Return the (X, Y) coordinate for the center point of the cell that contains the specified text.  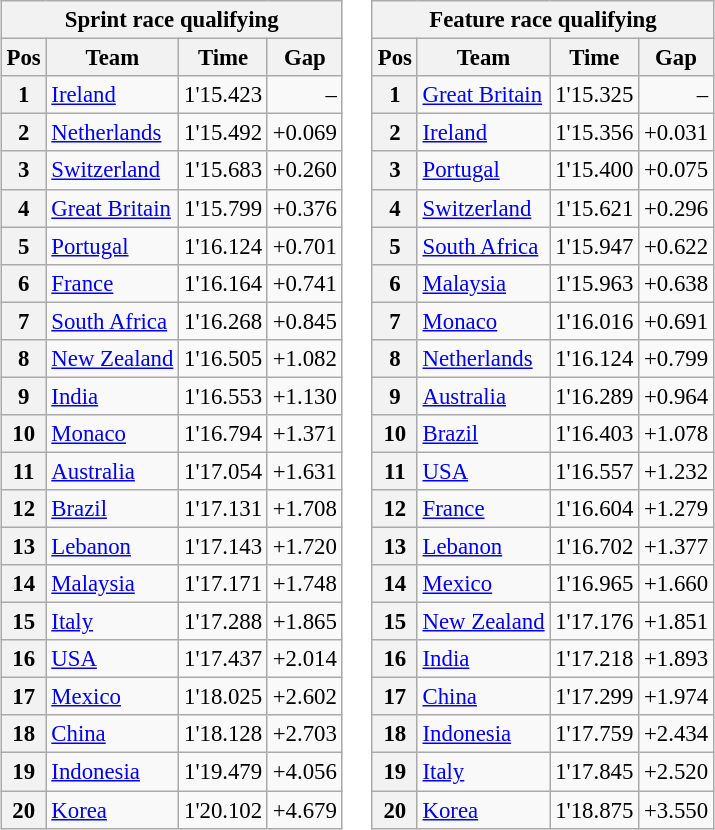
+0.741 (304, 283)
1'16.289 (594, 396)
1'15.400 (594, 170)
+0.964 (676, 396)
1'19.479 (224, 772)
1'16.702 (594, 546)
1'16.403 (594, 434)
1'17.054 (224, 471)
1'15.423 (224, 95)
+1.377 (676, 546)
+0.296 (676, 208)
1'16.553 (224, 396)
1'15.947 (594, 246)
+2.602 (304, 697)
1'15.492 (224, 133)
1'15.325 (594, 95)
+1.232 (676, 471)
+1.279 (676, 509)
1'17.218 (594, 659)
1'16.794 (224, 434)
1'17.143 (224, 546)
1'17.288 (224, 622)
+1.371 (304, 434)
+1.974 (676, 697)
1'17.171 (224, 584)
1'15.799 (224, 208)
1'17.131 (224, 509)
+1.865 (304, 622)
+1.748 (304, 584)
+0.376 (304, 208)
+2.703 (304, 734)
+0.701 (304, 246)
+1.660 (676, 584)
1'18.128 (224, 734)
+1.720 (304, 546)
1'16.965 (594, 584)
+0.622 (676, 246)
+2.014 (304, 659)
+1.078 (676, 434)
1'17.299 (594, 697)
1'16.164 (224, 283)
+0.069 (304, 133)
+2.434 (676, 734)
+0.638 (676, 283)
+0.260 (304, 170)
1'16.016 (594, 321)
+1.631 (304, 471)
1'20.102 (224, 809)
+2.520 (676, 772)
Feature race qualifying (542, 20)
+1.082 (304, 358)
1'15.963 (594, 283)
+4.679 (304, 809)
+0.031 (676, 133)
+0.799 (676, 358)
1'16.268 (224, 321)
1'15.621 (594, 208)
1'15.683 (224, 170)
+0.075 (676, 170)
1'17.437 (224, 659)
Sprint race qualifying (172, 20)
1'16.557 (594, 471)
1'18.025 (224, 697)
1'15.356 (594, 133)
+1.893 (676, 659)
+0.845 (304, 321)
1'17.176 (594, 622)
1'18.875 (594, 809)
1'17.759 (594, 734)
+4.056 (304, 772)
+0.691 (676, 321)
+3.550 (676, 809)
+1.851 (676, 622)
1'16.604 (594, 509)
+1.708 (304, 509)
+1.130 (304, 396)
1'16.505 (224, 358)
1'17.845 (594, 772)
